Determine the (x, y) coordinate at the center of the cell enclosing the given text.  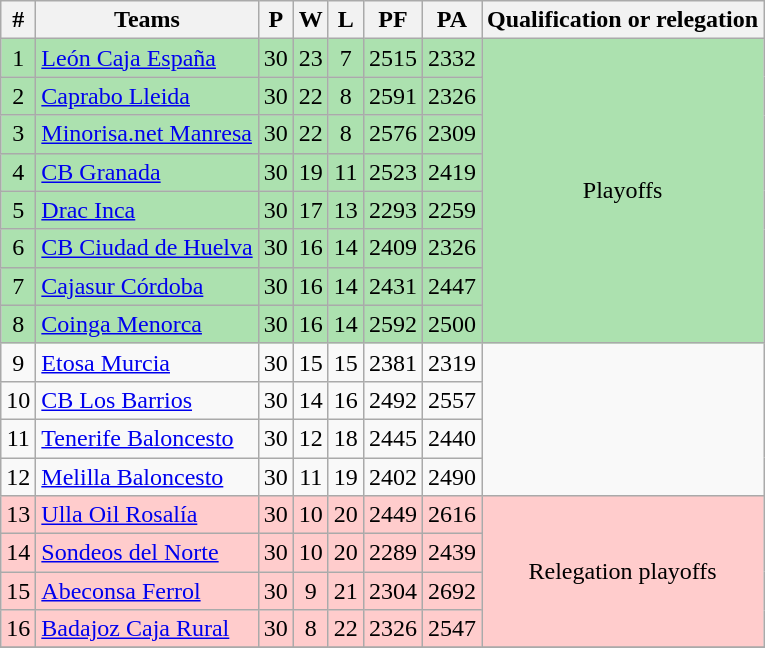
2431 (392, 286)
2523 (392, 172)
2515 (392, 58)
Badajoz Caja Rural (147, 629)
2557 (452, 400)
2332 (452, 58)
2440 (452, 438)
P (276, 20)
Tenerife Baloncesto (147, 438)
2490 (452, 477)
2445 (392, 438)
2616 (452, 515)
2402 (392, 477)
Caprabo Lleida (147, 96)
2309 (452, 134)
2319 (452, 362)
Sondeos del Norte (147, 553)
2419 (452, 172)
2381 (392, 362)
2439 (452, 553)
5 (18, 210)
2592 (392, 324)
Teams (147, 20)
6 (18, 248)
Drac Inca (147, 210)
# (18, 20)
23 (310, 58)
2547 (452, 629)
PF (392, 20)
Cajasur Córdoba (147, 286)
L (346, 20)
2 (18, 96)
2449 (392, 515)
2293 (392, 210)
CB Los Barrios (147, 400)
W (310, 20)
Abeconsa Ferrol (147, 591)
21 (346, 591)
2492 (392, 400)
2289 (392, 553)
Etosa Murcia (147, 362)
Coinga Menorca (147, 324)
2576 (392, 134)
PA (452, 20)
2304 (392, 591)
2591 (392, 96)
3 (18, 134)
León Caja España (147, 58)
2692 (452, 591)
17 (310, 210)
Melilla Baloncesto (147, 477)
4 (18, 172)
1 (18, 58)
2500 (452, 324)
Ulla Oil Rosalía (147, 515)
Playoffs (623, 191)
2447 (452, 286)
Relegation playoffs (623, 572)
2259 (452, 210)
Qualification or relegation (623, 20)
CB Granada (147, 172)
2409 (392, 248)
18 (346, 438)
CB Ciudad de Huelva (147, 248)
Minorisa.net Manresa (147, 134)
